Return the [x, y] coordinate for the center point of the cell that contains the specified text.  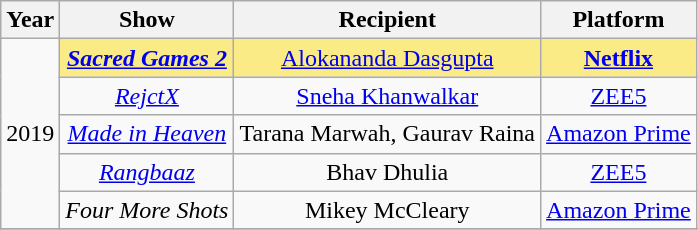
Rangbaaz [147, 172]
Sneha Khanwalkar [388, 96]
2019 [30, 134]
Platform [619, 20]
Netflix [619, 58]
Sacred Games 2 [147, 58]
Bhav Dhulia [388, 172]
Made in Heaven [147, 134]
Mikey McCleary [388, 210]
Recipient [388, 20]
Four More Shots [147, 210]
Tarana Marwah, Gaurav Raina [388, 134]
Year [30, 20]
Alokananda Dasgupta [388, 58]
Show [147, 20]
RejctX [147, 96]
